Search for the cell housing the specified text and yield its (x, y) center coordinate. 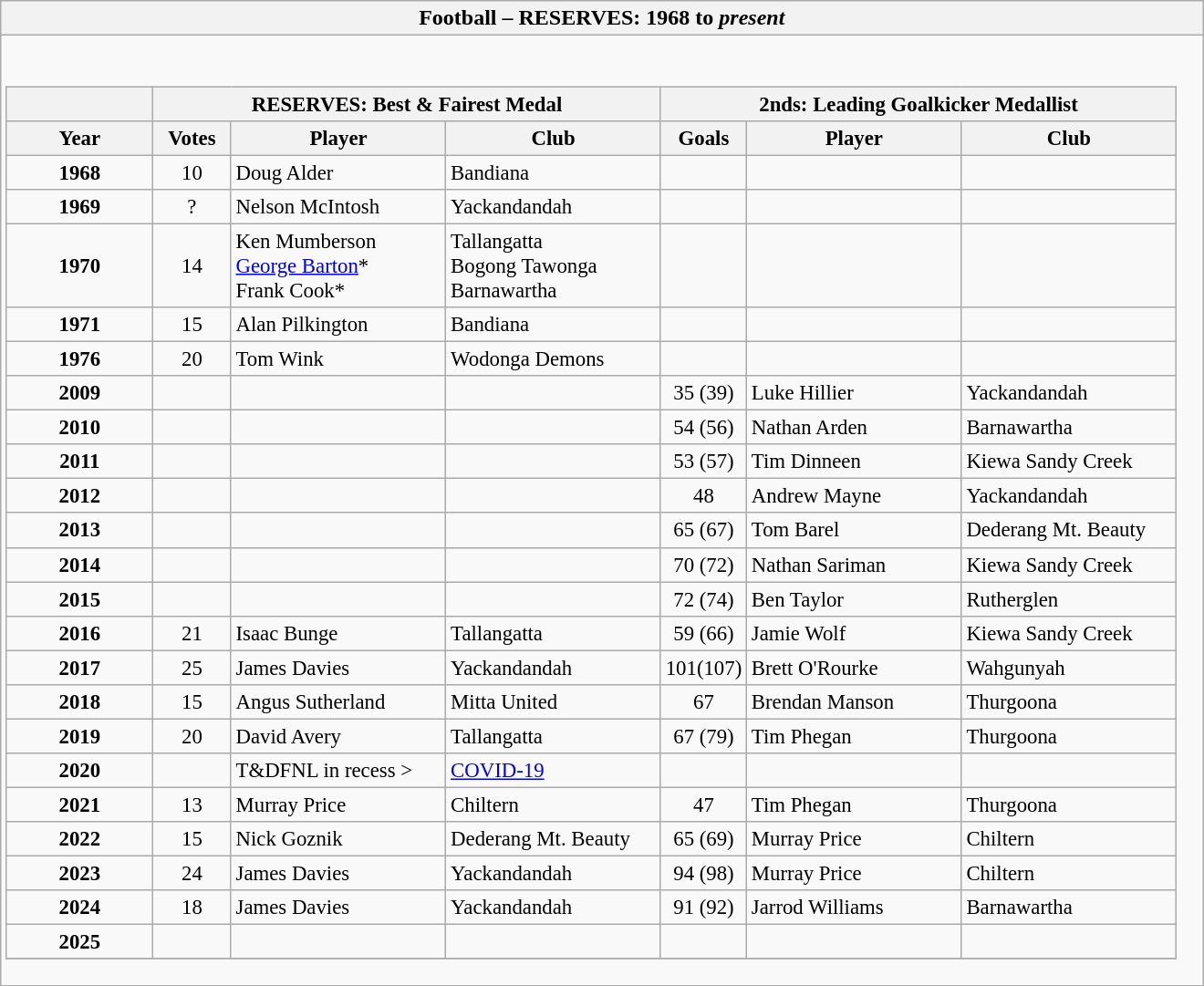
Nick Goznik (338, 839)
2015 (80, 599)
2022 (80, 839)
1969 (80, 207)
Wodonga Demons (554, 358)
Tom Wink (338, 358)
David Avery (338, 736)
Tim Dinneen (855, 462)
2021 (80, 804)
Nelson McIntosh (338, 207)
2012 (80, 496)
Isaac Bunge (338, 633)
59 (66) (703, 633)
70 (72) (703, 565)
2016 (80, 633)
54 (56) (703, 428)
1976 (80, 358)
Andrew Mayne (855, 496)
Wahgunyah (1069, 668)
TallangattaBogong TawongaBarnawartha (554, 265)
? (192, 207)
2010 (80, 428)
Ben Taylor (855, 599)
48 (703, 496)
67 (703, 701)
47 (703, 804)
2019 (80, 736)
2018 (80, 701)
67 (79) (703, 736)
13 (192, 804)
Luke Hillier (855, 393)
10 (192, 172)
94 (98) (703, 873)
2011 (80, 462)
25 (192, 668)
91 (92) (703, 908)
RESERVES: Best & Fairest Medal (407, 104)
2023 (80, 873)
2024 (80, 908)
1971 (80, 325)
COVID-19 (554, 771)
2014 (80, 565)
Nathan Sariman (855, 565)
1968 (80, 172)
Jarrod Williams (855, 908)
Rutherglen (1069, 599)
65 (67) (703, 530)
14 (192, 265)
24 (192, 873)
Mitta United (554, 701)
Doug Alder (338, 172)
65 (69) (703, 839)
Goals (703, 138)
2nds: Leading Goalkicker Medallist (918, 104)
Jamie Wolf (855, 633)
21 (192, 633)
Votes (192, 138)
Year (80, 138)
Alan Pilkington (338, 325)
72 (74) (703, 599)
Football – RESERVES: 1968 to present (602, 18)
Brendan Manson (855, 701)
Nathan Arden (855, 428)
1970 (80, 265)
2009 (80, 393)
Ken MumbersonGeorge Barton*Frank Cook* (338, 265)
35 (39) (703, 393)
Angus Sutherland (338, 701)
101(107) (703, 668)
2013 (80, 530)
Tom Barel (855, 530)
2020 (80, 771)
53 (57) (703, 462)
T&DFNL in recess > (338, 771)
18 (192, 908)
2025 (80, 942)
Brett O'Rourke (855, 668)
2017 (80, 668)
